Return [X, Y] of the center of cell containing provided text 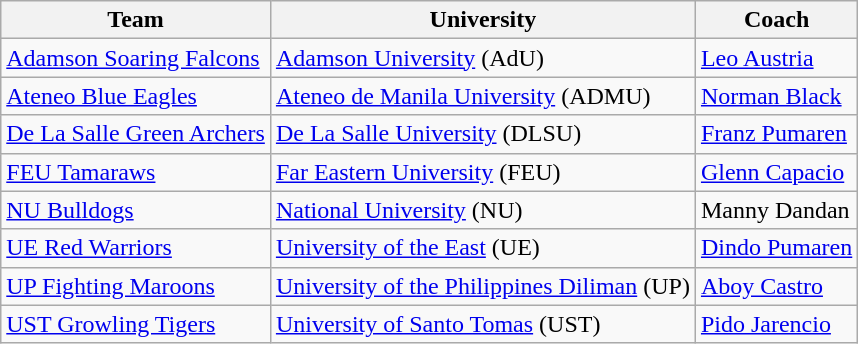
Ateneo Blue Eagles [136, 96]
UP Fighting Maroons [136, 286]
De La Salle Green Archers [136, 134]
Adamson Soaring Falcons [136, 58]
UE Red Warriors [136, 248]
Adamson University (AdU) [482, 58]
De La Salle University (DLSU) [482, 134]
University of the Philippines Diliman (UP) [482, 286]
Dindo Pumaren [776, 248]
University of Santo Tomas (UST) [482, 324]
FEU Tamaraws [136, 172]
Far Eastern University (FEU) [482, 172]
Glenn Capacio [776, 172]
Norman Black [776, 96]
Pido Jarencio [776, 324]
Franz Pumaren [776, 134]
National University (NU) [482, 210]
Manny Dandan [776, 210]
UST Growling Tigers [136, 324]
Leo Austria [776, 58]
Team [136, 20]
Coach [776, 20]
Aboy Castro [776, 286]
NU Bulldogs [136, 210]
University [482, 20]
University of the East (UE) [482, 248]
Ateneo de Manila University (ADMU) [482, 96]
